Return the [X, Y] coordinate for the center point of the cell that contains the specified text.  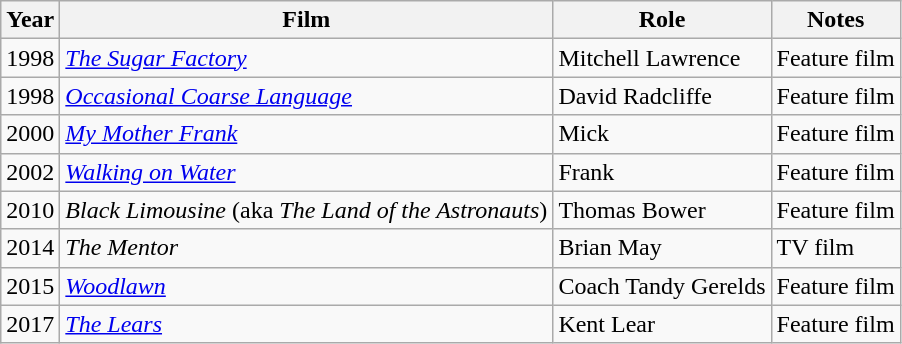
Kent Lear [662, 324]
Black Limousine (aka The Land of the Astronauts) [306, 210]
2000 [30, 134]
2010 [30, 210]
The Mentor [306, 248]
Thomas Bower [662, 210]
Notes [836, 20]
Year [30, 20]
2002 [30, 172]
Mitchell Lawrence [662, 58]
The Sugar Factory [306, 58]
2014 [30, 248]
The Lears [306, 324]
My Mother Frank [306, 134]
2017 [30, 324]
Mick [662, 134]
Film [306, 20]
Brian May [662, 248]
Walking on Water [306, 172]
2015 [30, 286]
Woodlawn [306, 286]
Coach Tandy Gerelds [662, 286]
Frank [662, 172]
TV film [836, 248]
Role [662, 20]
Occasional Coarse Language [306, 96]
David Radcliffe [662, 96]
